Detect which cell encompasses the target text, then output its [x, y] center coordinate. 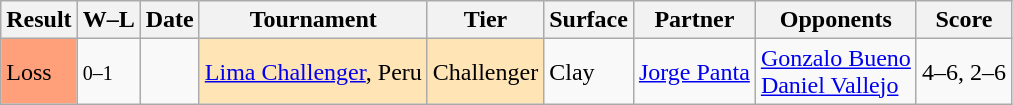
Loss [39, 72]
Gonzalo Bueno Daniel Vallejo [836, 72]
Challenger [485, 72]
Surface [589, 20]
Lima Challenger, Peru [313, 72]
Clay [589, 72]
Date [170, 20]
0–1 [108, 72]
Jorge Panta [694, 72]
Tier [485, 20]
W–L [108, 20]
4–6, 2–6 [964, 72]
Score [964, 20]
Opponents [836, 20]
Partner [694, 20]
Result [39, 20]
Tournament [313, 20]
